Find where the given text appears and provide that cell's center as (X, Y) coordinate. 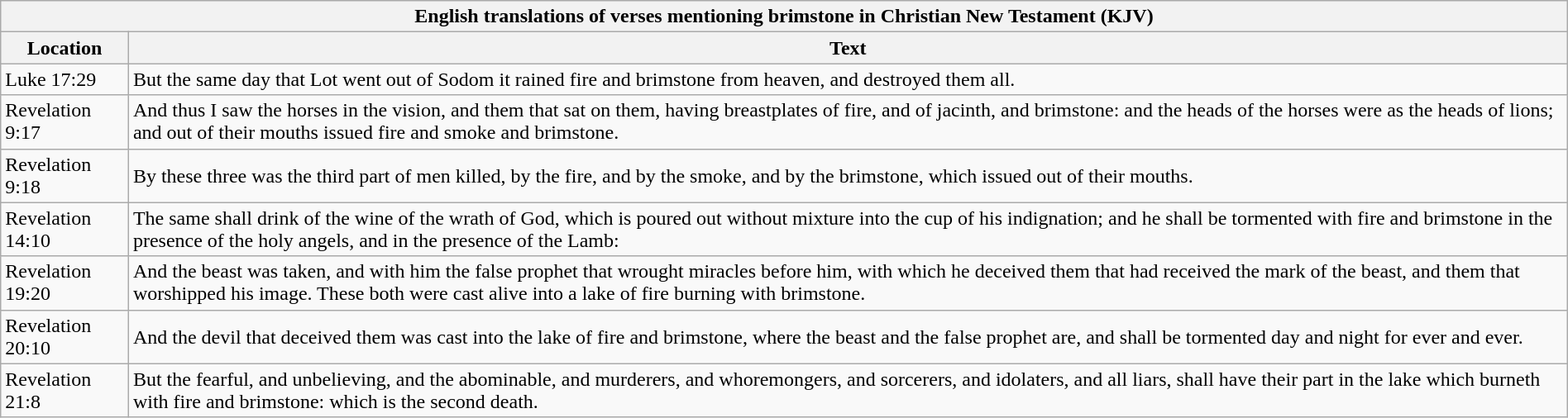
Revelation 20:10 (65, 337)
English translations of verses mentioning brimstone in Christian New Testament (KJV) (784, 17)
Revelation 9:17 (65, 122)
But the same day that Lot went out of Sodom it rained fire and brimstone from heaven, and destroyed them all. (848, 79)
By these three was the third part of men killed, by the fire, and by the smoke, and by the brimstone, which issued out of their mouths. (848, 175)
Text (848, 48)
Revelation 14:10 (65, 230)
Location (65, 48)
Revelation 21:8 (65, 390)
Revelation 19:20 (65, 283)
Luke 17:29 (65, 79)
Revelation 9:18 (65, 175)
